Extract the (X, Y) coordinate from the center of the cell holding the provided text.  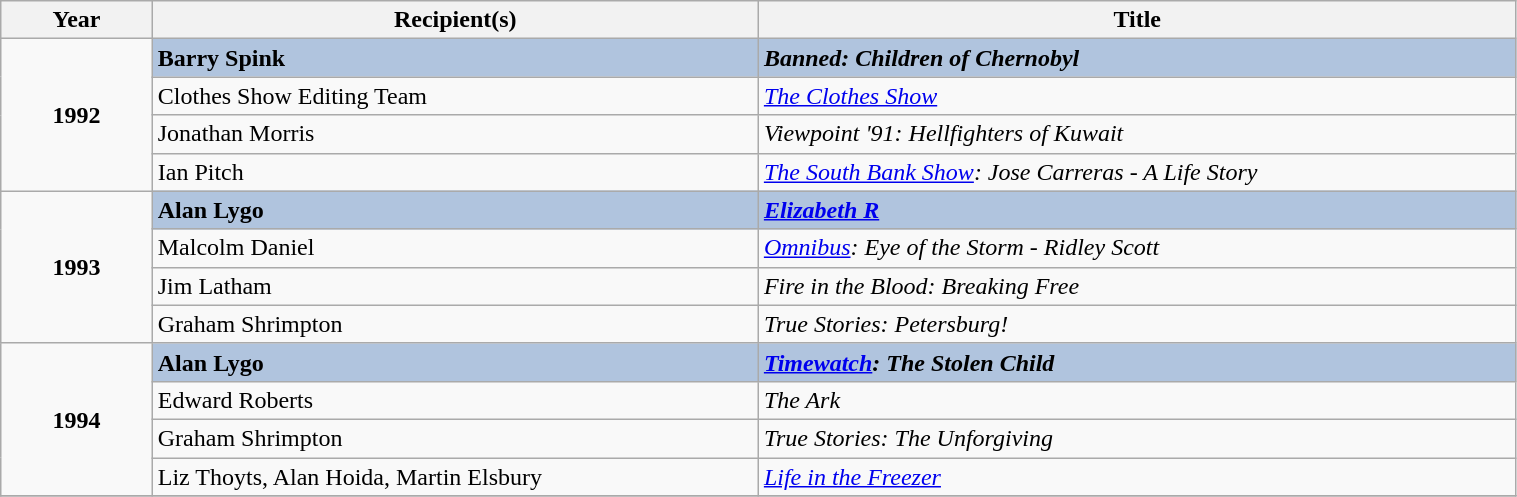
1992 (77, 115)
Year (77, 20)
Jonathan Morris (455, 134)
Omnibus: Eye of the Storm - Ridley Scott (1137, 248)
Jim Latham (455, 286)
Clothes Show Editing Team (455, 96)
Ian Pitch (455, 172)
The Ark (1137, 400)
Life in the Freezer (1137, 477)
Banned: Children of Chernobyl (1137, 58)
Malcolm Daniel (455, 248)
Title (1137, 20)
1994 (77, 419)
Barry Spink (455, 58)
Fire in the Blood: Breaking Free (1137, 286)
The Clothes Show (1137, 96)
Elizabeth R (1137, 210)
Edward Roberts (455, 400)
True Stories: Petersburg! (1137, 324)
Viewpoint '91: Hellfighters of Kuwait (1137, 134)
The South Bank Show: Jose Carreras - A Life Story (1137, 172)
Timewatch: The Stolen Child (1137, 362)
Liz Thoyts, Alan Hoida, Martin Elsbury (455, 477)
1993 (77, 267)
True Stories: The Unforgiving (1137, 438)
Recipient(s) (455, 20)
